Determine the (X, Y) coordinate at the center of the cell enclosing the given text.  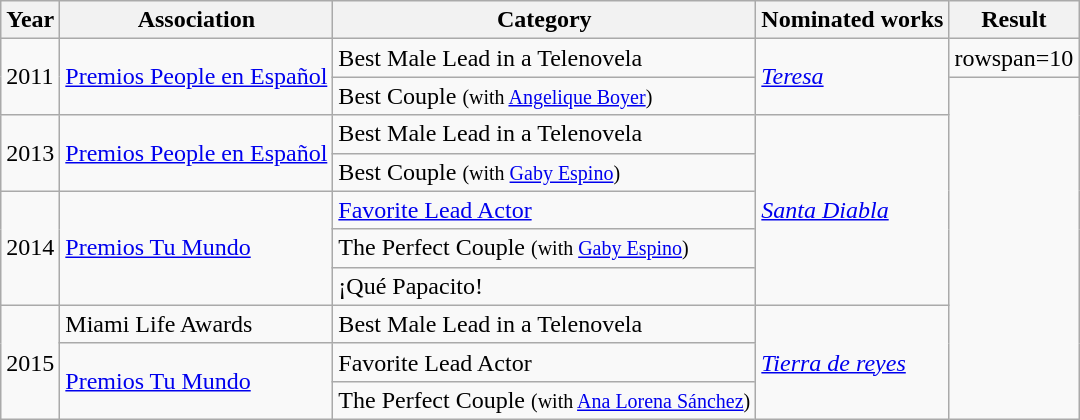
The Perfect Couple (with Ana Lorena Sánchez) (544, 400)
Santa Diabla (852, 210)
Best Couple (with Gaby Espino) (544, 172)
2014 (30, 248)
Teresa (852, 77)
¡Qué Papacito! (544, 286)
2015 (30, 362)
rowspan=10 (1014, 58)
The Perfect Couple (with Gaby Espino) (544, 248)
2013 (30, 153)
Category (544, 20)
Result (1014, 20)
Year (30, 20)
Best Couple (with Angelique Boyer) (544, 96)
Miami Life Awards (196, 324)
2011 (30, 77)
Association (196, 20)
Nominated works (852, 20)
Tierra de reyes (852, 362)
